For the text-containing cell, return its midpoint in [x, y] coordinate format. 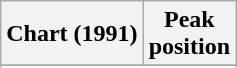
Chart (1991) [72, 34]
Peakposition [189, 34]
